From the cell containing the given text, extract its center point as [X, Y] coordinate. 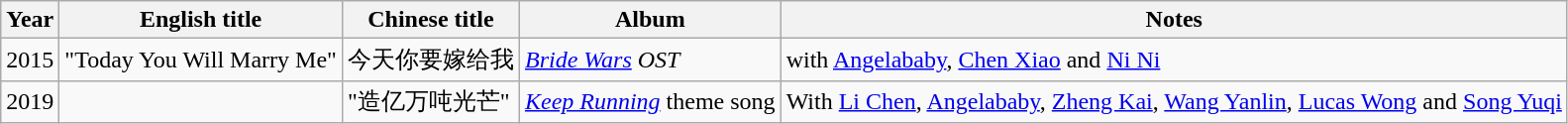
with Angelababy, Chen Xiao and Ni Ni [1174, 60]
With Li Chen, Angelababy, Zheng Kai, Wang Yanlin, Lucas Wong and Song Yuqi [1174, 101]
今天你要嫁给我 [430, 60]
Keep Running theme song [650, 101]
"造亿万吨光芒" [430, 101]
2015 [30, 60]
"Today You Will Marry Me" [201, 60]
Chinese title [430, 20]
2019 [30, 101]
Year [30, 20]
English title [201, 20]
Notes [1174, 20]
Bride Wars OST [650, 60]
Album [650, 20]
